Identify which cell holds the provided text, then report its (x, y) central coordinate. 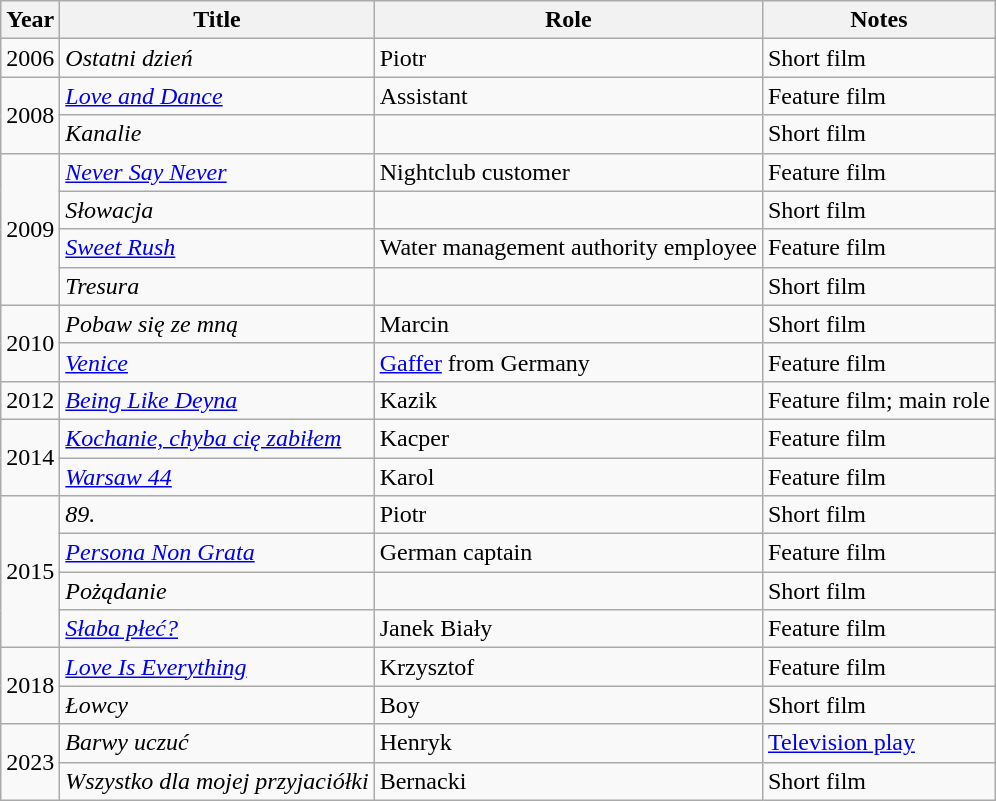
Henryk (568, 743)
2009 (30, 229)
Marcin (568, 324)
Venice (217, 362)
Pobaw się ze mną (217, 324)
Tresura (217, 286)
Title (217, 20)
Gaffer from Germany (568, 362)
Television play (878, 743)
Boy (568, 705)
Wszystko dla mojej przyjaciółki (217, 781)
Kochanie, chyba cię zabiłem (217, 438)
Feature film; main role (878, 400)
2006 (30, 58)
Water management authority employee (568, 248)
2010 (30, 343)
2015 (30, 572)
2023 (30, 762)
Barwy uczuć (217, 743)
Love Is Everything (217, 667)
Notes (878, 20)
Łowcy (217, 705)
Love and Dance (217, 96)
German captain (568, 553)
Year (30, 20)
Persona Non Grata (217, 553)
Ostatni dzień (217, 58)
Kacper (568, 438)
Bernacki (568, 781)
Role (568, 20)
Słowacja (217, 210)
Warsaw 44 (217, 477)
89. (217, 515)
Kanalie (217, 134)
Janek Biały (568, 629)
Karol (568, 477)
2014 (30, 457)
Being Like Deyna (217, 400)
2008 (30, 115)
2018 (30, 686)
Pożądanie (217, 591)
Sweet Rush (217, 248)
Słaba płeć? (217, 629)
2012 (30, 400)
Nightclub customer (568, 172)
Never Say Never (217, 172)
Kazik (568, 400)
Assistant (568, 96)
Krzysztof (568, 667)
